Provide the [X, Y] coordinate of the cell's center where the given text is located.  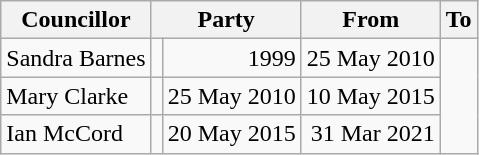
To [458, 20]
31 Mar 2021 [370, 134]
Ian McCord [76, 134]
Party [226, 20]
1999 [232, 58]
20 May 2015 [232, 134]
Mary Clarke [76, 96]
10 May 2015 [370, 96]
Councillor [76, 20]
Sandra Barnes [76, 58]
From [370, 20]
